Find where the given text appears and provide that cell's center as (x, y) coordinate. 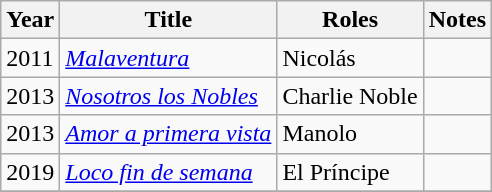
Loco fin de semana (168, 172)
2019 (30, 172)
Roles (350, 20)
2011 (30, 58)
Charlie Noble (350, 96)
Amor a primera vista (168, 134)
Year (30, 20)
Nicolás (350, 58)
Title (168, 20)
Manolo (350, 134)
Notes (457, 20)
Nosotros los Nobles (168, 96)
Malaventura (168, 58)
El Príncipe (350, 172)
